Return the (X, Y) coordinate for the center point of the cell that contains the specified text.  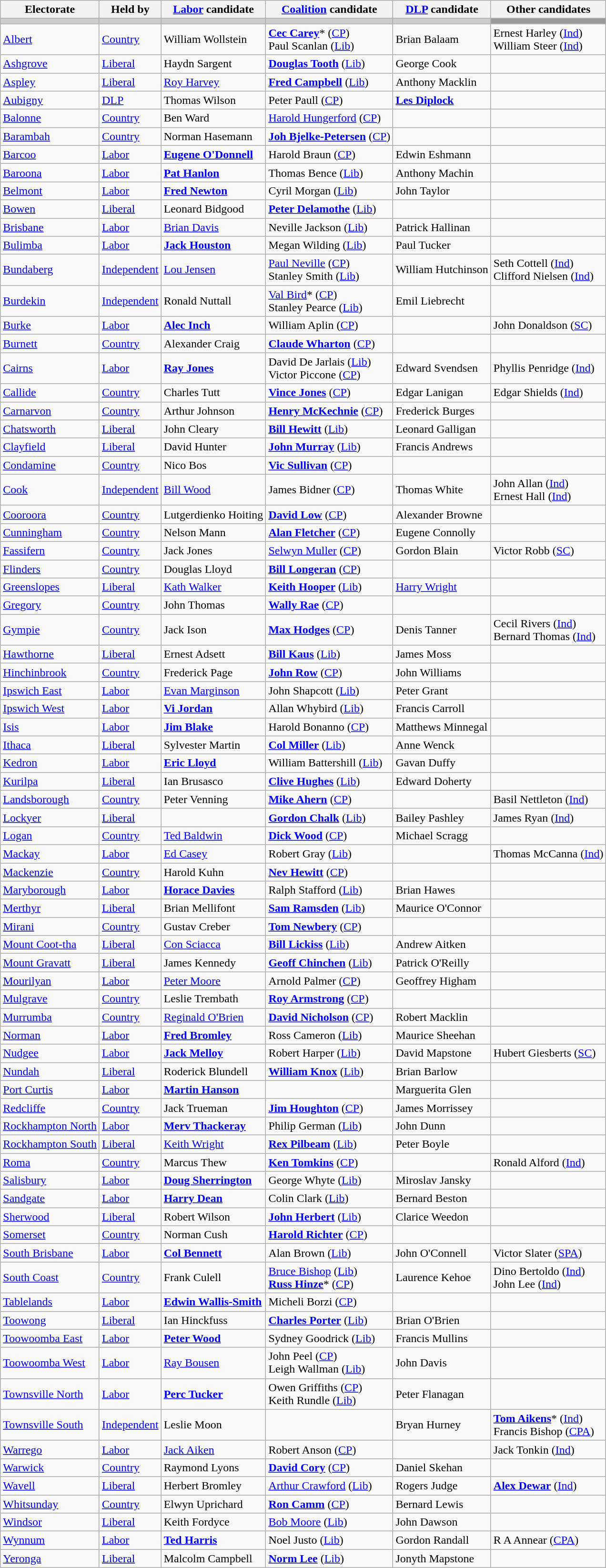
Cec Carey* (CP) Paul Scanlan (Lib) (330, 39)
Evan Marginson (213, 691)
Paul Tucker (442, 245)
Murrumba (50, 1017)
DLP candidate (442, 10)
Roy Armstrong (CP) (330, 999)
Eric Lloyd (213, 763)
Bill Wood (213, 490)
Ian Hinckfuss (213, 1320)
Chatsworth (50, 429)
Electorate (50, 10)
Colin Clark (Lib) (330, 1199)
Harold Braun (CP) (330, 154)
John Cleary (213, 429)
John Thomas (213, 605)
John Herbert (Lib) (330, 1217)
Bulimba (50, 245)
Bill Longeran (CP) (330, 569)
Harold Bonanno (CP) (330, 727)
Peter Grant (442, 691)
Cook (50, 490)
Col Miller (Lib) (330, 745)
Cyril Morgan (Lib) (330, 191)
Robert Gray (Lib) (330, 854)
Harry Wright (442, 587)
David Low (CP) (330, 514)
Aspley (50, 82)
Alan Fletcher (CP) (330, 532)
William Aplin (CP) (330, 326)
Sherwood (50, 1217)
Brian O'Brien (442, 1320)
Ross Cameron (Lib) (330, 1035)
Nundah (50, 1071)
Bill Kaus (Lib) (330, 654)
Geoffrey Higham (442, 981)
Kedron (50, 763)
Mount Coot-tha (50, 945)
Ben Ward (213, 118)
Held by (130, 10)
Emil Liebrecht (442, 301)
Balonne (50, 118)
Other candidates (548, 10)
Hubert Giesberts (SC) (548, 1053)
John Williams (442, 672)
Wavell (50, 1486)
Roy Harvey (213, 82)
Allan Whybird (Lib) (330, 709)
Frank Culell (213, 1277)
John Donaldson (SC) (548, 326)
Francis Andrews (442, 447)
Alex Dewar (Ind) (548, 1486)
Denis Tanner (442, 630)
Sandgate (50, 1199)
Seth Cottell (Ind) Clifford Nielsen (Ind) (548, 270)
Bailey Pashley (442, 817)
Fred Campbell (Lib) (330, 82)
Warwick (50, 1467)
Nelson Mann (213, 532)
South Coast (50, 1277)
Vi Jordan (213, 709)
Ray Bousen (213, 1363)
Robert Macklin (442, 1017)
Ronald Alford (Ind) (548, 1162)
Norman (50, 1035)
Douglas Lloyd (213, 569)
Laurence Kehoe (442, 1277)
Ashgrove (50, 64)
Burke (50, 326)
Brian Mellifont (213, 908)
Cairns (50, 368)
Charles Porter (Lib) (330, 1320)
Brian Davis (213, 227)
Brian Hawes (442, 890)
Cunningham (50, 532)
Leslie Trembath (213, 999)
Frederick Page (213, 672)
William Hutchinson (442, 270)
Jack Tonkin (Ind) (548, 1449)
Malcolm Campbell (213, 1558)
Fassifern (50, 550)
Anthony Machin (442, 173)
R A Annear (CPA) (548, 1540)
Ian Brusasco (213, 781)
Max Hodges (CP) (330, 630)
Clarice Weedon (442, 1217)
Edwin Wallis-Smith (213, 1302)
Jonyth Mapstone (442, 1558)
Ronald Nuttall (213, 301)
Townsville North (50, 1394)
Claude Wharton (CP) (330, 344)
Belmont (50, 191)
Val Bird* (CP) Stanley Pearce (Lib) (330, 301)
John Taylor (442, 191)
Tom Aikens* (Ind) Francis Bishop (CPA) (548, 1425)
Cooroora (50, 514)
Redcliffe (50, 1108)
Peter Moore (213, 981)
Anthony Macklin (442, 82)
John Allan (Ind) Ernest Hall (Ind) (548, 490)
Barcoo (50, 154)
Cecil Rivers (Ind) Bernard Thomas (Ind) (548, 630)
Lockyer (50, 817)
Clayfield (50, 447)
Rogers Judge (442, 1486)
Edwin Eshmann (442, 154)
Edward Svendsen (442, 368)
Roderick Blundell (213, 1071)
Somerset (50, 1235)
Mackay (50, 854)
Thomas McCanna (Ind) (548, 854)
Norman Cush (213, 1235)
Brisbane (50, 227)
Aubigny (50, 100)
Hinchinbrook (50, 672)
Selwyn Muller (CP) (330, 550)
DLP (130, 100)
Harold Richter (CP) (330, 1235)
Ralph Stafford (Lib) (330, 890)
Horace Davies (213, 890)
Mulgrave (50, 999)
Jack Jones (213, 550)
Brian Balaam (442, 39)
Mourilyan (50, 981)
Victor Robb (SC) (548, 550)
Ron Camm (CP) (330, 1504)
Anne Wenck (442, 745)
Gordon Chalk (Lib) (330, 817)
Vic Sullivan (CP) (330, 465)
Robert Anson (CP) (330, 1449)
Rockhampton North (50, 1126)
Gordon Randall (442, 1540)
Eugene Connolly (442, 532)
Rex Pilbeam (Lib) (330, 1144)
Ed Casey (213, 854)
Logan (50, 835)
Norman Hasemann (213, 136)
Kurilpa (50, 781)
James Bidner (CP) (330, 490)
Noel Justo (Lib) (330, 1540)
Phyllis Penridge (Ind) (548, 368)
Marcus Thew (213, 1162)
Robert Harper (Lib) (330, 1053)
Ernest Adsett (213, 654)
Baroona (50, 173)
Carnarvon (50, 411)
Burdekin (50, 301)
Merthyr (50, 908)
Merv Thackeray (213, 1126)
John O'Connell (442, 1253)
Bryan Hurney (442, 1425)
Ernest Harley (Ind) William Steer (Ind) (548, 39)
Doug Sherrington (213, 1181)
Tablelands (50, 1302)
Sam Ramsden (Lib) (330, 908)
Peter Flanagan (442, 1394)
Leslie Moon (213, 1425)
Owen Griffiths (CP) Keith Rundle (Lib) (330, 1394)
James Morrissey (442, 1108)
Thomas Bence (Lib) (330, 173)
John Row (CP) (330, 672)
Harold Hungerford (CP) (330, 118)
Keith Hooper (Lib) (330, 587)
George Whyte (Lib) (330, 1181)
Francis Carroll (442, 709)
Hawthorne (50, 654)
Thomas White (442, 490)
Tom Newbery (CP) (330, 927)
Nudgee (50, 1053)
Brian Barlow (442, 1071)
Alec Inch (213, 326)
Jack Ison (213, 630)
Bernard Beston (442, 1199)
Edgar Lanigan (442, 393)
Leonard Galligan (442, 429)
Toowoomba East (50, 1338)
Burnett (50, 344)
Bill Hewitt (Lib) (330, 429)
David Mapstone (442, 1053)
Toowoomba West (50, 1363)
James Moss (442, 654)
David Cory (CP) (330, 1467)
David Hunter (213, 447)
Wynnum (50, 1540)
Harold Kuhn (213, 872)
Barambah (50, 136)
Douglas Tooth (Lib) (330, 64)
Peter Wood (213, 1338)
John Dawson (442, 1522)
Arthur Crawford (Lib) (330, 1486)
Ted Harris (213, 1540)
Alexander Browne (442, 514)
Reginald O'Brien (213, 1017)
Wally Rae (CP) (330, 605)
Basil Nettleton (Ind) (548, 799)
Patrick Hallinan (442, 227)
Jack Houston (213, 245)
Sydney Goodrick (Lib) (330, 1338)
Geoff Chinchen (Lib) (330, 963)
Victor Slater (SPA) (548, 1253)
Paul Neville (CP) Stanley Smith (Lib) (330, 270)
Arnold Palmer (CP) (330, 981)
Joh Bjelke-Petersen (CP) (330, 136)
David De Jarlais (Lib) Victor Piccone (CP) (330, 368)
Peter Venning (213, 799)
Gavan Duffy (442, 763)
Ithaca (50, 745)
Townsville South (50, 1425)
Col Bennett (213, 1253)
Herbert Bromley (213, 1486)
Dino Bertoldo (Ind) John Lee (Ind) (548, 1277)
Bernard Lewis (442, 1504)
Norm Lee (Lib) (330, 1558)
William Knox (Lib) (330, 1071)
Micheli Borzi (CP) (330, 1302)
Arthur Johnson (213, 411)
Elwyn Uprichard (213, 1504)
Lou Jensen (213, 270)
Jack Trueman (213, 1108)
Francis Mullins (442, 1338)
Gustav Creber (213, 927)
Edgar Shields (Ind) (548, 393)
Mount Gravatt (50, 963)
Henry McKechnie (CP) (330, 411)
Mike Ahern (CP) (330, 799)
Sylvester Martin (213, 745)
Jim Blake (213, 727)
Fred Newton (213, 191)
Neville Jackson (Lib) (330, 227)
Isis (50, 727)
Charles Tutt (213, 393)
Labor candidate (213, 10)
Andrew Aitken (442, 945)
John Shapcott (Lib) (330, 691)
Albert (50, 39)
Harry Dean (213, 1199)
Callide (50, 393)
John Davis (442, 1363)
Edward Doherty (442, 781)
Michael Scragg (442, 835)
Bundaberg (50, 270)
Vince Jones (CP) (330, 393)
Maurice O'Connor (442, 908)
Warrego (50, 1449)
Megan Wilding (Lib) (330, 245)
Gregory (50, 605)
Perc Tucker (213, 1394)
Alan Brown (Lib) (330, 1253)
Nico Bos (213, 465)
Martin Hanson (213, 1089)
Mirani (50, 927)
Thomas Wilson (213, 100)
Philip German (Lib) (330, 1126)
Dick Wood (CP) (330, 835)
Condamine (50, 465)
Rockhampton South (50, 1144)
Daniel Skehan (442, 1467)
Coalition candidate (330, 10)
Les Diplock (442, 100)
Flinders (50, 569)
George Cook (442, 64)
Nev Hewitt (CP) (330, 872)
Landsborough (50, 799)
James Kennedy (213, 963)
Ipswich West (50, 709)
Roma (50, 1162)
Ken Tomkins (CP) (330, 1162)
Salisbury (50, 1181)
Leonard Bidgood (213, 209)
Bill Lickiss (Lib) (330, 945)
Toowong (50, 1320)
Gympie (50, 630)
Con Sciacca (213, 945)
Keith Wright (213, 1144)
Jim Houghton (CP) (330, 1108)
Yeronga (50, 1558)
Ted Baldwin (213, 835)
Eugene O'Donnell (213, 154)
Miroslav Jansky (442, 1181)
Marguerita Glen (442, 1089)
Mackenzie (50, 872)
Peter Boyle (442, 1144)
Peter Paull (CP) (330, 100)
Bob Moore (Lib) (330, 1522)
Lutgerdienko Hoiting (213, 514)
David Nicholson (CP) (330, 1017)
Maurice Sheehan (442, 1035)
Maryborough (50, 890)
Greenslopes (50, 587)
Jack Melloy (213, 1053)
Jack Aiken (213, 1449)
South Brisbane (50, 1253)
Keith Fordyce (213, 1522)
Bruce Bishop (Lib) Russ Hinze* (CP) (330, 1277)
Windsor (50, 1522)
Frederick Burges (442, 411)
Patrick O'Reilly (442, 963)
Ipswich East (50, 691)
John Murray (Lib) (330, 447)
Pat Hanlon (213, 173)
James Ryan (Ind) (548, 817)
Robert Wilson (213, 1217)
Gordon Blain (442, 550)
Kath Walker (213, 587)
Port Curtis (50, 1089)
Matthews Minnegal (442, 727)
Clive Hughes (Lib) (330, 781)
William Battershill (Lib) (330, 763)
John Peel (CP) Leigh Wallman (Lib) (330, 1363)
William Wollstein (213, 39)
Raymond Lyons (213, 1467)
John Dunn (442, 1126)
Peter Delamothe (Lib) (330, 209)
Fred Bromley (213, 1035)
Alexander Craig (213, 344)
Bowen (50, 209)
Haydn Sargent (213, 64)
Ray Jones (213, 368)
Whitsunday (50, 1504)
